Extract the (x, y) coordinate from the center of the cell holding the provided text.  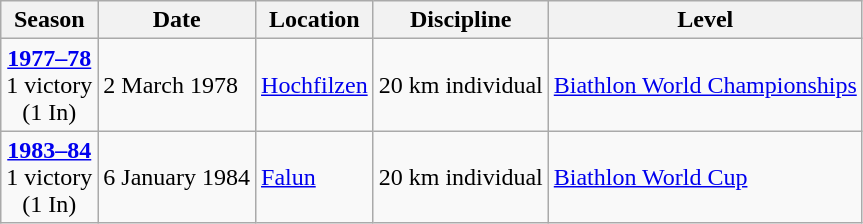
Date (177, 20)
2 March 1978 (177, 85)
Biathlon World Cup (705, 177)
1983–84 1 victory (1 In) (50, 177)
Discipline (460, 20)
Hochfilzen (315, 85)
1977–78 1 victory (1 In) (50, 85)
Location (315, 20)
Biathlon World Championships (705, 85)
Season (50, 20)
Falun (315, 177)
Level (705, 20)
6 January 1984 (177, 177)
